Extract the [X, Y] coordinate from the center of the cell holding the provided text.  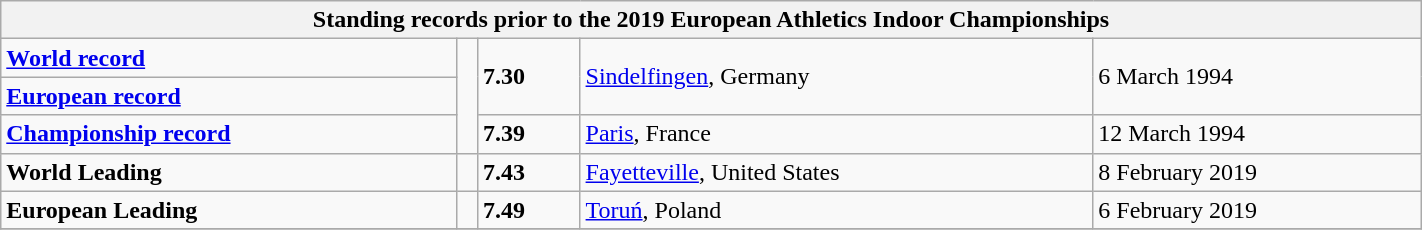
6 February 2019 [1257, 210]
7.30 [528, 77]
12 March 1994 [1257, 134]
Fayetteville, United States [836, 172]
European record [228, 96]
7.43 [528, 172]
Championship record [228, 134]
Sindelfingen, Germany [836, 77]
Toruń, Poland [836, 210]
8 February 2019 [1257, 172]
7.39 [528, 134]
7.49 [528, 210]
6 March 1994 [1257, 77]
Paris, France [836, 134]
Standing records prior to the 2019 European Athletics Indoor Championships [711, 20]
World record [228, 58]
World Leading [228, 172]
European Leading [228, 210]
